Extract the (X, Y) coordinate from the center of the cell holding the provided text.  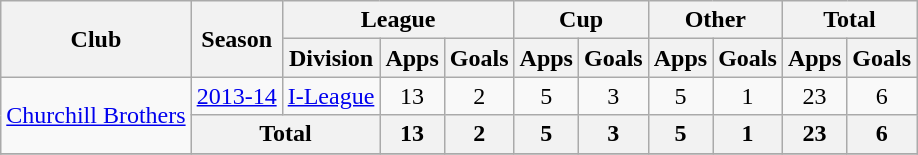
2013-14 (236, 96)
Cup (581, 20)
Division (331, 58)
Churchill Brothers (96, 115)
Club (96, 39)
League (398, 20)
Other (715, 20)
Season (236, 39)
I-League (331, 96)
